Pinpoint the cell where the given text exists, returning its [X, Y] midpoint coordinate. 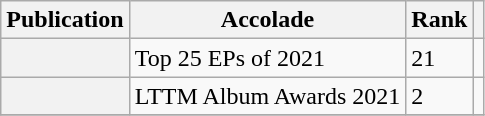
2 [440, 96]
Publication [65, 20]
LTTM Album Awards 2021 [268, 96]
21 [440, 58]
Rank [440, 20]
Accolade [268, 20]
Top 25 EPs of 2021 [268, 58]
